Find where the given text appears and provide that cell's center as [X, Y] coordinate. 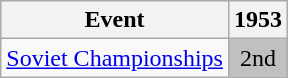
1953 [258, 20]
Event [115, 20]
2nd [258, 58]
Soviet Championships [115, 58]
